Find where the given text appears and provide that cell's center as (x, y) coordinate. 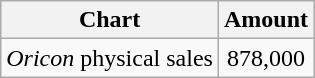
Chart (110, 20)
878,000 (266, 58)
Oricon physical sales (110, 58)
Amount (266, 20)
